For the text-containing cell, return its midpoint in [X, Y] coordinate format. 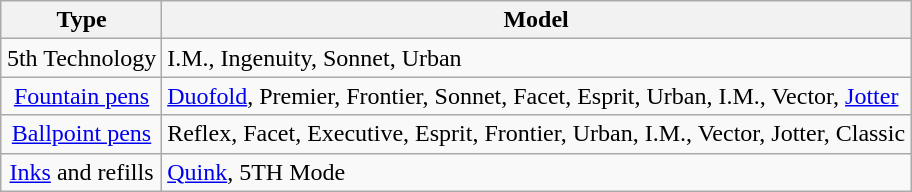
Fountain pens [81, 96]
5th Technology [81, 58]
Reflex, Facet, Executive, Esprit, Frontier, Urban, I.M., Vector, Jotter, Classic [536, 134]
Model [536, 20]
I.M., Ingenuity, Sonnet, Urban [536, 58]
Ballpoint pens [81, 134]
Inks and refills [81, 172]
Type [81, 20]
Duofold, Premier, Frontier, Sonnet, Facet, Esprit, Urban, I.M., Vector, Jotter [536, 96]
Quink, 5TH Mode [536, 172]
